Return (X, Y) of the center of cell containing provided text 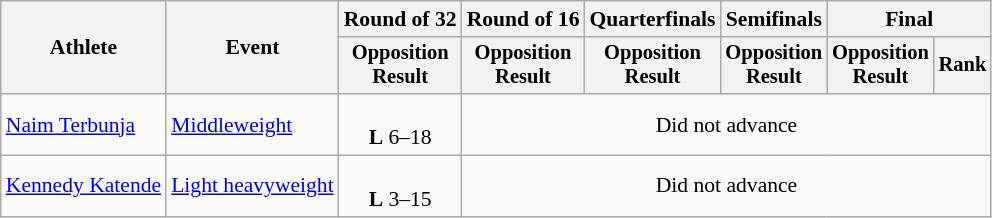
Event (252, 48)
Light heavyweight (252, 186)
Athlete (84, 48)
Round of 16 (524, 19)
L 3–15 (400, 186)
Final (909, 19)
Middleweight (252, 124)
Naim Terbunja (84, 124)
Round of 32 (400, 19)
L 6–18 (400, 124)
Semifinals (774, 19)
Quarterfinals (652, 19)
Rank (963, 66)
Kennedy Katende (84, 186)
